Pinpoint the cell where the given text exists, returning its (X, Y) midpoint coordinate. 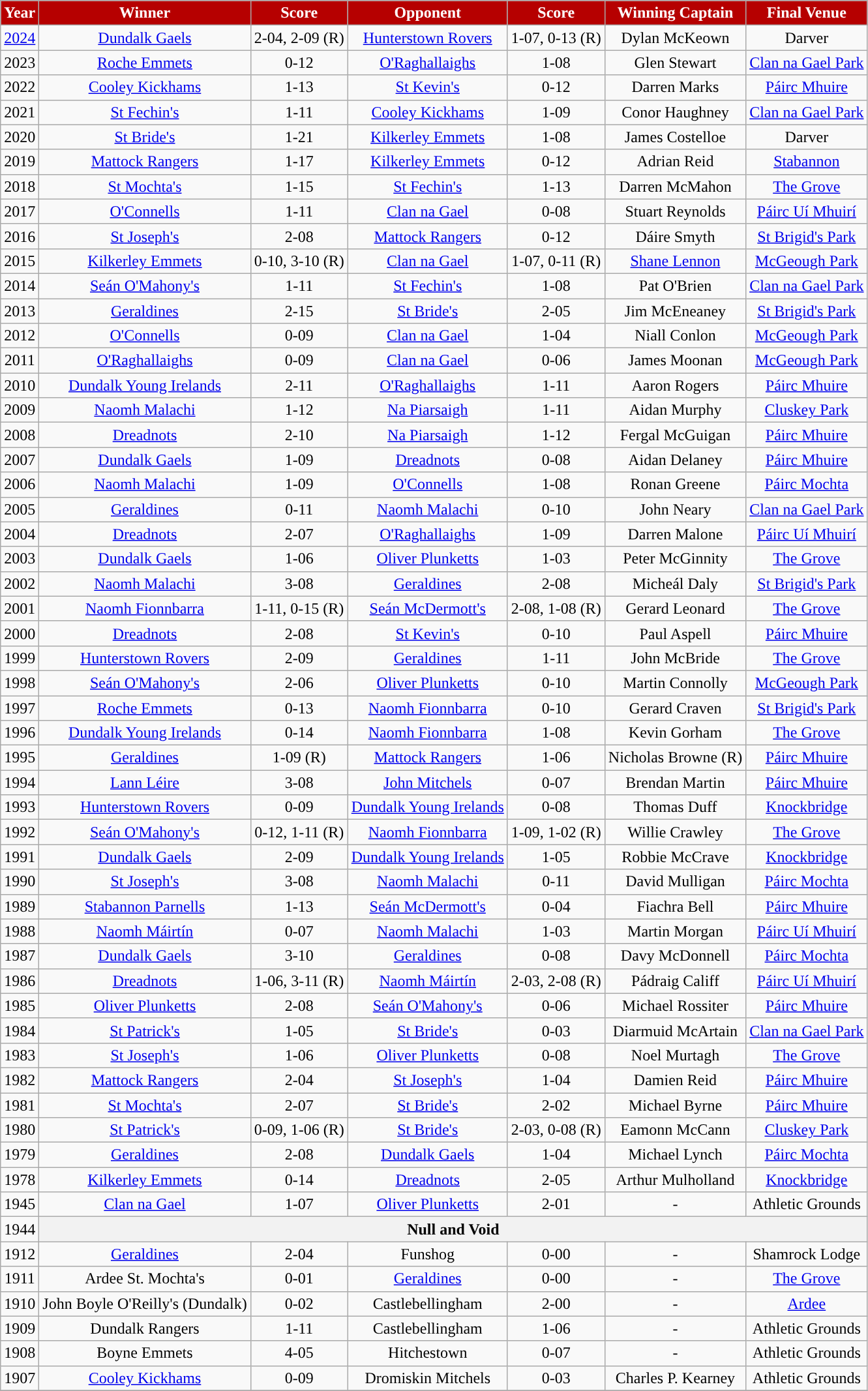
Boyne Emmets (145, 1353)
2009 (20, 410)
0-10, 3-10 (R) (299, 261)
1996 (20, 733)
Pat O'Brien (675, 286)
Aaron Rogers (675, 385)
Darren Marks (675, 87)
1910 (20, 1304)
Brendan Martin (675, 783)
1995 (20, 758)
Ronan Greene (675, 485)
Micheál Daly (675, 584)
2008 (20, 435)
2002 (20, 584)
2-15 (299, 311)
1-21 (299, 137)
1988 (20, 931)
2004 (20, 534)
1908 (20, 1353)
Darren Malone (675, 534)
Arthur Mulholland (675, 1180)
Final Venue (807, 13)
2-11 (299, 385)
Ardee (807, 1304)
2010 (20, 385)
1984 (20, 1030)
Fergal McGuigan (675, 435)
Robbie McCrave (675, 857)
James Moonan (675, 361)
2014 (20, 286)
1907 (20, 1378)
2005 (20, 509)
1997 (20, 708)
1989 (20, 906)
Null and Void (453, 1229)
1982 (20, 1080)
2017 (20, 211)
2021 (20, 112)
Martin Morgan (675, 931)
1979 (20, 1155)
Pádraig Califf (675, 981)
2023 (20, 63)
Ardee St. Mochta's (145, 1279)
2018 (20, 187)
John Boyle O'Reilly's (Dundalk) (145, 1304)
1-15 (299, 187)
Peter McGinnity (675, 559)
2-03, 0-08 (R) (556, 1130)
Michael Lynch (675, 1155)
Stabannon Parnells (145, 906)
Gerard Leonard (675, 608)
1944 (20, 1229)
Michael Byrne (675, 1105)
1999 (20, 658)
1-17 (299, 162)
Thomas Duff (675, 807)
Opponent (428, 13)
Paul Aspell (675, 633)
2001 (20, 608)
Darren McMahon (675, 187)
2000 (20, 633)
Noel Murtagh (675, 1055)
2011 (20, 361)
2-02 (556, 1105)
1-09, 1-02 (R) (556, 832)
Davy McDonnell (675, 956)
Aidan Delaney (675, 460)
Dundalk Rangers (145, 1328)
1987 (20, 956)
Funshog (428, 1254)
2006 (20, 485)
Dáire Smyth (675, 236)
2016 (20, 236)
David Mulligan (675, 882)
0-13 (299, 708)
1993 (20, 807)
2-06 (299, 683)
1-11, 0-15 (R) (299, 608)
2022 (20, 87)
Stabannon (807, 162)
2020 (20, 137)
2-01 (556, 1204)
1911 (20, 1279)
2024 (20, 38)
Dylan McKeown (675, 38)
Hitchestown (428, 1353)
2-04, 2-09 (R) (299, 38)
2015 (20, 261)
1912 (20, 1254)
1994 (20, 783)
2-03, 2-08 (R) (556, 981)
Gerard Craven (675, 708)
2012 (20, 336)
John McBride (675, 658)
James Costelloe (675, 137)
1983 (20, 1055)
1-07, 0-13 (R) (556, 38)
2003 (20, 559)
Glen Stewart (675, 63)
John Neary (675, 509)
1985 (20, 1006)
1-07, 0-11 (R) (556, 261)
Charles P. Kearney (675, 1378)
Dromiskin Mitchels (428, 1378)
1998 (20, 683)
Jim McEneaney (675, 311)
Michael Rossiter (675, 1006)
Aidan Murphy (675, 410)
1978 (20, 1180)
Stuart Reynolds (675, 211)
1909 (20, 1328)
Shane Lennon (675, 261)
Diarmuid McArtain (675, 1030)
0-09, 1-06 (R) (299, 1130)
Fiachra Bell (675, 906)
Conor Haughney (675, 112)
1990 (20, 882)
1-09 (R) (299, 758)
Damien Reid (675, 1080)
2-00 (556, 1304)
1991 (20, 857)
3-10 (299, 956)
Eamonn McCann (675, 1130)
Kevin Gorham (675, 733)
1-06, 3-11 (R) (299, 981)
Lann Léire (145, 783)
0-12, 1-11 (R) (299, 832)
2-10 (299, 435)
0-01 (299, 1279)
2019 (20, 162)
Nicholas Browne (R) (675, 758)
Winning Captain (675, 13)
0-02 (299, 1304)
2-08, 1-08 (R) (556, 608)
1986 (20, 981)
1-07 (299, 1204)
Niall Conlon (675, 336)
4-05 (299, 1353)
1980 (20, 1130)
Winner (145, 13)
2013 (20, 311)
Willie Crawley (675, 832)
1981 (20, 1105)
0-04 (556, 906)
Adrian Reid (675, 162)
1992 (20, 832)
1945 (20, 1204)
Martin Connolly (675, 683)
Shamrock Lodge (807, 1254)
Year (20, 13)
2007 (20, 460)
John Mitchels (428, 783)
